Find where the given text appears and provide that cell's center as (x, y) coordinate. 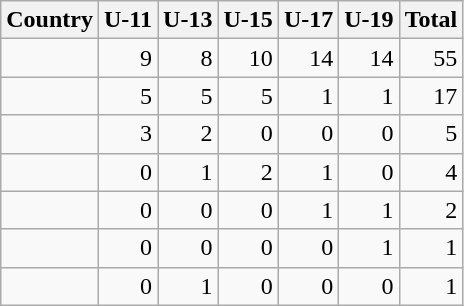
17 (431, 96)
9 (128, 58)
Total (431, 20)
U-13 (188, 20)
4 (431, 172)
3 (128, 134)
U-17 (308, 20)
10 (248, 58)
U-11 (128, 20)
8 (188, 58)
55 (431, 58)
U-19 (369, 20)
U-15 (248, 20)
Country (50, 20)
